Pinpoint the cell where the given text exists, returning its (X, Y) midpoint coordinate. 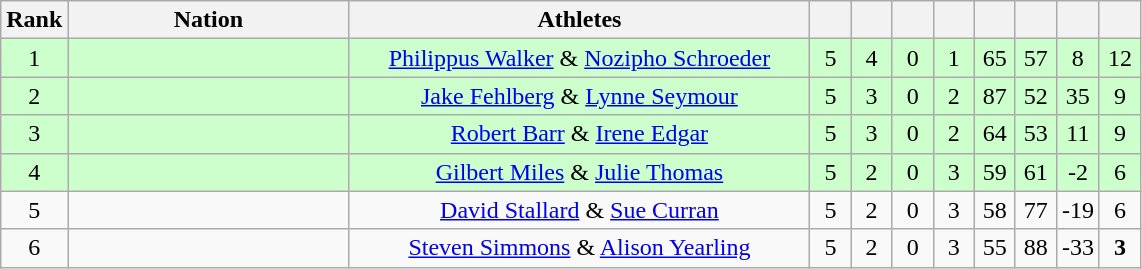
11 (1078, 134)
52 (1036, 96)
-19 (1078, 210)
35 (1078, 96)
64 (994, 134)
David Stallard & Sue Curran (580, 210)
65 (994, 58)
Rank (34, 20)
55 (994, 248)
59 (994, 172)
57 (1036, 58)
Nation (208, 20)
Jake Fehlberg & Lynne Seymour (580, 96)
-2 (1078, 172)
58 (994, 210)
Steven Simmons & Alison Yearling (580, 248)
-33 (1078, 248)
8 (1078, 58)
61 (1036, 172)
12 (1120, 58)
Athletes (580, 20)
88 (1036, 248)
Gilbert Miles & Julie Thomas (580, 172)
77 (1036, 210)
Robert Barr & Irene Edgar (580, 134)
Philippus Walker & Nozipho Schroeder (580, 58)
87 (994, 96)
53 (1036, 134)
